Provide the (X, Y) coordinate of the cell's center where the given text is located.  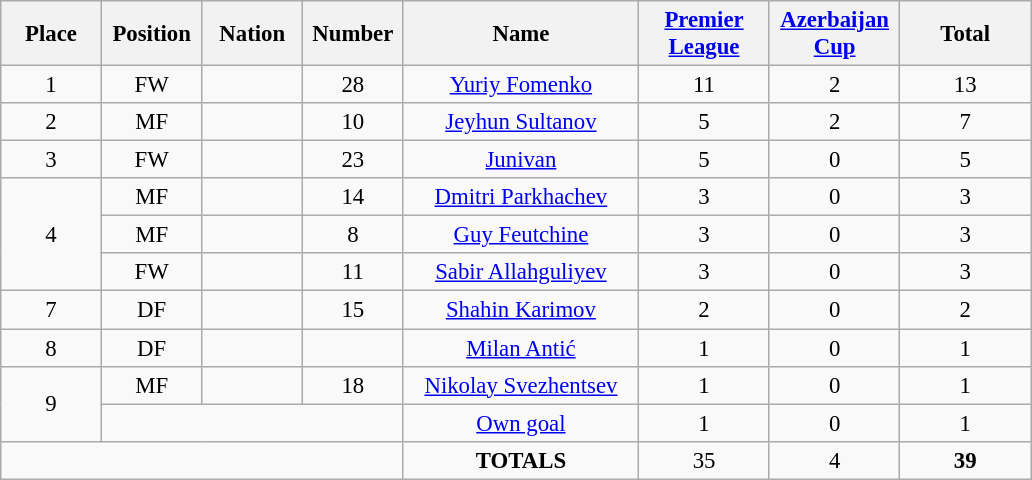
Dmitri Parkhachev (521, 197)
Number (354, 34)
Premier League (704, 34)
Milan Antić (521, 348)
Azerbaijan Cup (834, 34)
Junivan (521, 160)
Position (152, 34)
15 (354, 310)
Total (966, 34)
Nation (252, 34)
Shahin Karimov (521, 310)
10 (354, 122)
Guy Feutchine (521, 235)
Jeyhun Sultanov (521, 122)
35 (704, 460)
Place (52, 34)
13 (966, 85)
Own goal (521, 423)
14 (354, 197)
Name (521, 34)
18 (354, 385)
TOTALS (521, 460)
Yuriy Fomenko (521, 85)
28 (354, 85)
9 (52, 404)
23 (354, 160)
Nikolay Svezhentsev (521, 385)
39 (966, 460)
Sabir Allahguliyev (521, 273)
